Find where the given text appears and provide that cell's center as (x, y) coordinate. 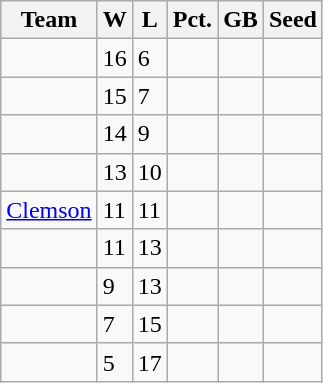
L (150, 20)
Seed (292, 20)
16 (114, 58)
GB (241, 20)
6 (150, 58)
Team (49, 20)
W (114, 20)
Clemson (49, 210)
14 (114, 134)
5 (114, 362)
10 (150, 172)
17 (150, 362)
Pct. (192, 20)
